Determine the (x, y) coordinate at the center of the cell enclosing the given text.  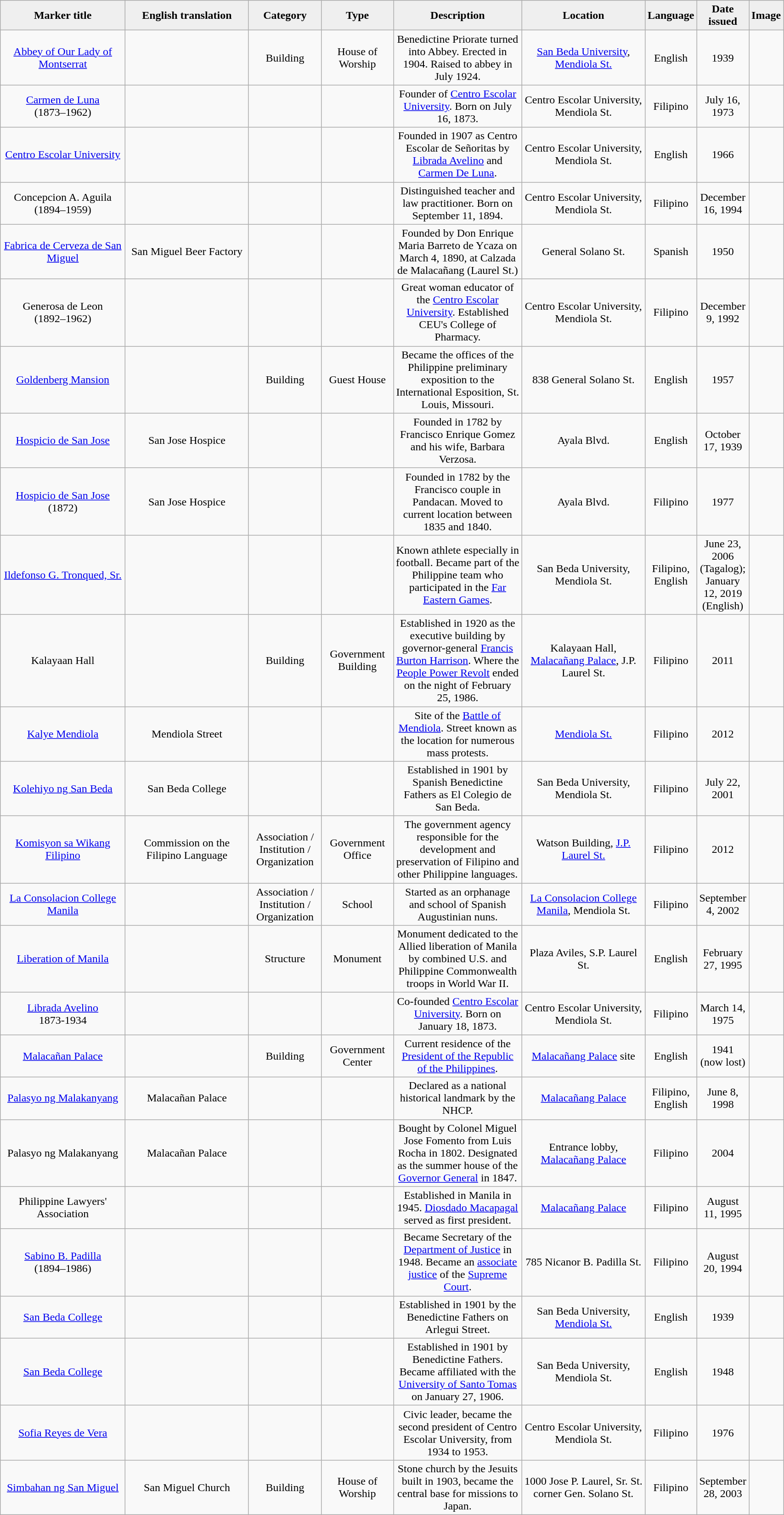
Generosa de Leon (1892–1962) (63, 312)
1977 (723, 501)
Kalye Mendiola (63, 734)
1950 (723, 252)
Commission on the Filipino Language (187, 850)
Became Secretary of the Department of Justice in 1948. Became an associate justice of the Supreme Court. (458, 1262)
1000 Jose P. Laurel, Sr. St. corner Gen. Solano St. (583, 1487)
Spanish (671, 252)
Komisyon sa Wikang Filipino (63, 850)
February 27, 1995 (723, 959)
October 17, 1939 (723, 440)
Liberation of Manila (63, 959)
School (357, 904)
1948 (723, 1372)
Distinguished teacher and law practitioner. Born on September 11, 1894. (458, 203)
Entrance lobby, Malacañang Palace (583, 1153)
Sabino B. Padilla(1894–1986) (63, 1262)
2011 (723, 660)
Marker title (63, 16)
Kalayaan Hall (63, 660)
December 16, 1994 (723, 203)
Kalayaan Hall, Malacañang Palace, J.P. Laurel St. (583, 660)
Abbey of Our Lady of Montserrat (63, 58)
1941 (now lost) (723, 1056)
Stone church by the Jesuits built in 1903, became the central base for missions to Japan. (458, 1487)
Current residence of the President of the Republic of the Philippines. (458, 1056)
Site of the Battle of Mendiola. Street known as the location for numerous mass protests. (458, 734)
June 8, 1998 (723, 1098)
Established in Manila in 1945. Diosdado Macapagal served as first president. (458, 1208)
March 14, 1975 (723, 1014)
Benedictine Priorate turned into Abbey. Erected in 1904. Raised to abbey in July 1924. (458, 58)
Carmen de Luna (1873–1962) (63, 106)
Structure (285, 959)
General Solano St. (583, 252)
The government agency responsible for the development and preservation of Filipino and other Philippine languages. (458, 850)
Known athlete especially in football. Became part of the Philippine team who participated in the Far Eastern Games. (458, 574)
September 28, 2003 (723, 1487)
Plaza Aviles, S.P. Laurel St. (583, 959)
Hospicio de San Jose (1872) (63, 501)
Hospicio de San Jose (63, 440)
Type (357, 16)
Centro Escolar University (63, 154)
San Miguel Church (187, 1487)
Concepcion A. Aguila (1894–1959) (63, 203)
Image (766, 16)
La Consolacion College Manila (63, 904)
Monument (357, 959)
July 22, 2001 (723, 789)
Kolehiyo ng San Beda (63, 789)
Co-founded Centro Escolar University. Born on January 18, 1873. (458, 1014)
Librada Avelino1873-1934 (63, 1014)
Sofia Reyes de Vera (63, 1433)
Founded in 1782 by Francisco Enrique Gomez and his wife, Barbara Verzosa. (458, 440)
Government Building (357, 660)
Goldenberg Mansion (63, 380)
Government Center (357, 1056)
December 9, 1992 (723, 312)
Description (458, 16)
Bought by Colonel Miguel Jose Fomento from Luis Rocha in 1802. Designated as the summer house of the Governor General in 1847. (458, 1153)
July 16, 1973 (723, 106)
Founded by Don Enrique Maria Barreto de Ycaza on March 4, 1890, at Calzada de Malacañang (Laurel St.) (458, 252)
Founder of Centro Escolar University. Born on July 16, 1873. (458, 106)
Founded in 1782 by the Francisco couple in Pandacan. Moved to current location between 1835 and 1840. (458, 501)
Started as an orphanage and school of Spanish Augustinian nuns. (458, 904)
Language (671, 16)
Founded in 1907 as Centro Escolar de Señoritas by Librada Avelino and Carmen De Luna. (458, 154)
Monument dedicated to the Allied liberation of Manila by combined U.S. andPhilippine Commonwealth troops in World War II. (458, 959)
Watson Building, J.P. Laurel St. (583, 850)
August 20, 1994 (723, 1262)
785 Nicanor B. Padilla St. (583, 1262)
Category (285, 16)
Great woman educator of the Centro Escolar University. Established CEU's College of Pharmacy. (458, 312)
Mendiola St. (583, 734)
La Consolacion College Manila, Mendiola St. (583, 904)
Government Office (357, 850)
838 General Solano St. (583, 380)
September 4, 2002 (723, 904)
Mendiola Street (187, 734)
1957 (723, 380)
Ildefonso G. Tronqued, Sr. (63, 574)
August 11, 1995 (723, 1208)
Location (583, 16)
Philippine Lawyers' Association (63, 1208)
Simbahan ng San Miguel (63, 1487)
Fabrica de Cerveza de San Miguel (63, 252)
Became the offices of the Philippine preliminary exposition to the International Esposition, St. Louis, Missouri. (458, 380)
1966 (723, 154)
San Miguel Beer Factory (187, 252)
Date issued (723, 16)
1976 (723, 1433)
Civic leader, became the second president of Centro Escolar University, from 1934 to 1953. (458, 1433)
Malacañang Palace site (583, 1056)
Guest House (357, 380)
Established in 1901 by Benedictine Fathers. Became affiliated with the University of Santo Tomas on January 27, 1906. (458, 1372)
Declared as a national historical landmark by the NHCP. (458, 1098)
Established in 1901 by the Benedictine Fathers on Arlegui Street. (458, 1317)
English translation (187, 16)
2004 (723, 1153)
Established in 1901 by Spanish Benedictine Fathers as El Colegio de San Beda. (458, 789)
June 23, 2006 (Tagalog); January 12, 2019 (English) (723, 574)
